Extract the [x, y] coordinate from the center of the cell holding the provided text.  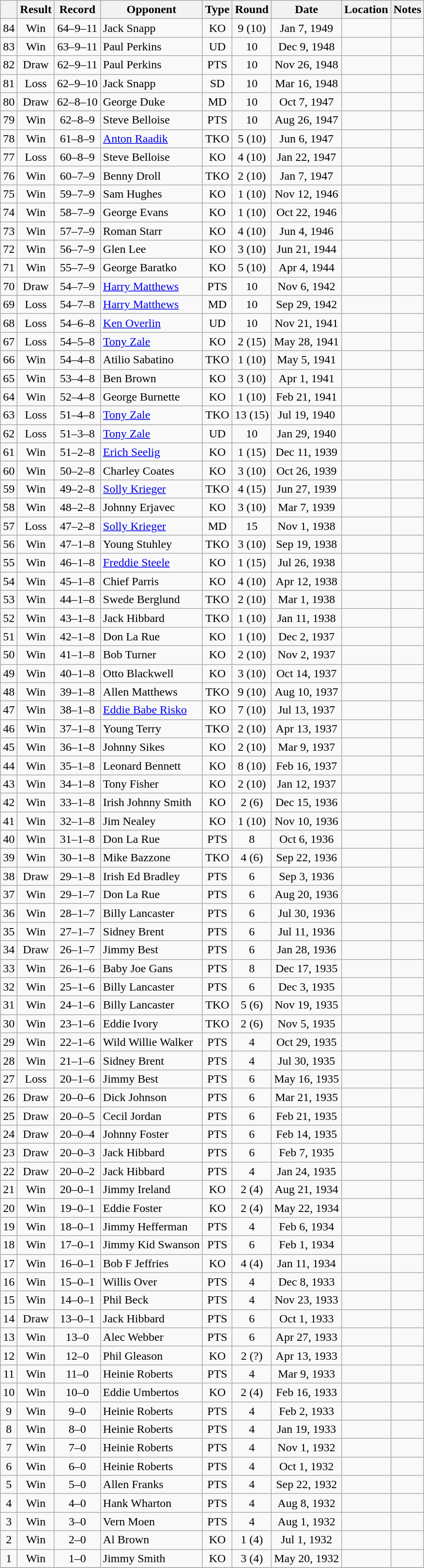
47–1–8 [77, 544]
Jan 7, 1949 [307, 28]
50–2–8 [77, 470]
Phil Beck [151, 1300]
13–0 [77, 1337]
Charley Coates [151, 470]
Jul 11, 1936 [307, 931]
67 [9, 342]
Jan 29, 1940 [307, 434]
George Evans [151, 212]
62–9–10 [77, 83]
40–1–8 [77, 673]
Oct 7, 1947 [307, 102]
14–0–1 [77, 1300]
61 [9, 452]
19 [9, 1226]
8 (10) [252, 765]
4–0 [77, 1503]
George Burnette [151, 397]
Oct 6, 1936 [307, 839]
Jul 30, 1936 [307, 913]
66 [9, 360]
40 [9, 839]
Alec Webber [151, 1337]
54 [9, 581]
Jimmy Kid Swanson [151, 1245]
Jan 19, 1933 [307, 1429]
2–0 [77, 1540]
51–3–8 [77, 434]
31–1–8 [77, 839]
19–0–1 [77, 1208]
Mar 16, 1948 [307, 83]
Feb 16, 1937 [307, 765]
Oct 22, 1946 [307, 212]
42 [9, 802]
Anton Raadik [151, 139]
Result [36, 10]
Jun 4, 1946 [307, 231]
72 [9, 249]
Jul 19, 1940 [307, 415]
Apr 4, 1944 [307, 268]
21 [9, 1190]
May 28, 1941 [307, 342]
Atilio Sabatino [151, 360]
10–0 [77, 1392]
Jan 22, 1947 [307, 157]
20–0–2 [77, 1171]
Allen Franks [151, 1485]
9–0 [77, 1411]
7 [9, 1448]
45–1–8 [77, 581]
Jun 6, 1947 [307, 139]
Nov 21, 1941 [307, 323]
Dec 3, 1935 [307, 987]
Jan 7, 1947 [307, 175]
1–0 [77, 1558]
Oct 26, 1939 [307, 470]
43 [9, 784]
Mike Bazzone [151, 858]
May 16, 1935 [307, 1079]
61–8–9 [77, 139]
4 (4) [252, 1263]
12–0 [77, 1355]
Bob Turner [151, 655]
Oct 1, 1933 [307, 1319]
3 (4) [252, 1558]
Notes [407, 10]
13 [9, 1337]
38 [9, 876]
20–1–6 [77, 1079]
48 [9, 692]
7 (10) [252, 710]
17–0–1 [77, 1245]
Mar 9, 1937 [307, 747]
Young Terry [151, 729]
56–7–9 [77, 249]
52 [9, 618]
30–1–8 [77, 858]
54–7–9 [77, 286]
68 [9, 323]
Dec 15, 1936 [307, 802]
51 [9, 637]
25–1–6 [77, 987]
Eddie Foster [151, 1208]
Roman Starr [151, 231]
Jan 24, 1935 [307, 1171]
SD [217, 83]
26–1–6 [77, 968]
Dec 11, 1939 [307, 452]
Dec 9, 1948 [307, 47]
Johnny Sikes [151, 747]
35–1–8 [77, 765]
Mar 1, 1938 [307, 600]
Jun 21, 1944 [307, 249]
Sep 19, 1938 [307, 544]
7–0 [77, 1448]
37 [9, 895]
62–8–10 [77, 102]
Nov 1, 1938 [307, 526]
62–8–9 [77, 120]
Dick Johnson [151, 1097]
Aug 26, 1947 [307, 120]
26–1–7 [77, 950]
65 [9, 378]
13 (15) [252, 415]
George Baratko [151, 268]
29 [9, 1042]
54–6–8 [77, 323]
78 [9, 139]
Allen Matthews [151, 692]
Ken Overlin [151, 323]
18–0–1 [77, 1226]
49 [9, 673]
46–1–8 [77, 563]
39–1–8 [77, 692]
54–5–8 [77, 342]
14 [9, 1319]
Aug 8, 1932 [307, 1503]
75 [9, 194]
Mar 9, 1933 [307, 1374]
Cecil Jordan [151, 1116]
Apr 13, 1933 [307, 1355]
13–0–1 [77, 1319]
Freddie Steele [151, 563]
25 [9, 1116]
79 [9, 120]
20–0–4 [77, 1134]
Swede Berglund [151, 600]
73 [9, 231]
5–0 [77, 1485]
34–1–8 [77, 784]
44 [9, 765]
Oct 14, 1937 [307, 673]
23 [9, 1153]
51–4–8 [77, 415]
50 [9, 655]
37–1–8 [77, 729]
34 [9, 950]
45 [9, 747]
Al Brown [151, 1540]
71 [9, 268]
82 [9, 65]
55 [9, 563]
32–1–8 [77, 821]
Eddie Babe Risko [151, 710]
47 [9, 710]
Oct 29, 1935 [307, 1042]
Baby Joe Gans [151, 968]
36 [9, 913]
52–4–8 [77, 397]
31 [9, 1005]
Jimmy Smith [151, 1558]
33–1–8 [77, 802]
Willis Over [151, 1282]
Round [252, 10]
12 [9, 1355]
Young Stuhley [151, 544]
Apr 1, 1941 [307, 378]
Nov 5, 1935 [307, 1024]
Nov 26, 1948 [307, 65]
18 [9, 1245]
Benny Droll [151, 175]
16 [9, 1282]
70 [9, 286]
20–0–6 [77, 1097]
Feb 16, 1933 [307, 1392]
60 [9, 470]
20–0–5 [77, 1116]
Johnny Foster [151, 1134]
Leonard Bennett [151, 765]
23–1–6 [77, 1024]
63–9–11 [77, 47]
28 [9, 1060]
4 (6) [252, 858]
41–1–8 [77, 655]
Glen Lee [151, 249]
Bob F Jeffries [151, 1263]
Jan 28, 1936 [307, 950]
Jul 30, 1935 [307, 1060]
26 [9, 1097]
33 [9, 968]
Feb 1, 1934 [307, 1245]
Johnny Erjavec [151, 507]
20–0–3 [77, 1153]
Jan 12, 1937 [307, 784]
Nov 10, 1936 [307, 821]
Eddie Ivory [151, 1024]
Type [217, 10]
60–8–9 [77, 157]
1 (4) [252, 1540]
Nov 19, 1935 [307, 1005]
30 [9, 1024]
9 [9, 1411]
May 22, 1934 [307, 1208]
81 [9, 83]
Ben Brown [151, 378]
22–1–6 [77, 1042]
Irish Ed Bradley [151, 876]
48–2–8 [77, 507]
17 [9, 1263]
1 [9, 1558]
Jan 11, 1934 [307, 1263]
Oct 1, 1932 [307, 1466]
Feb 6, 1934 [307, 1226]
Sam Hughes [151, 194]
Jul 13, 1937 [307, 710]
27–1–7 [77, 931]
Jimmy Hefferman [151, 1226]
20–0–1 [77, 1190]
Jun 27, 1939 [307, 489]
77 [9, 157]
53 [9, 600]
11 [9, 1374]
Erich Seelig [151, 452]
Sep 22, 1936 [307, 858]
Feb 21, 1941 [307, 397]
15–0–1 [77, 1282]
64–9–11 [77, 28]
47–2–8 [77, 526]
2 (15) [252, 342]
Nov 23, 1933 [307, 1300]
76 [9, 175]
41 [9, 821]
43–1–8 [77, 618]
42–1–8 [77, 637]
69 [9, 305]
Phil Gleason [151, 1355]
Mar 21, 1935 [307, 1097]
51–2–8 [77, 452]
Sep 22, 1932 [307, 1485]
Tony Fisher [151, 784]
6–0 [77, 1466]
63 [9, 415]
Record [77, 10]
57 [9, 526]
2 [9, 1540]
Jan 11, 1938 [307, 618]
55–7–9 [77, 268]
Mar 7, 1939 [307, 507]
39 [9, 858]
27 [9, 1079]
62–9–11 [77, 65]
44–1–8 [77, 600]
59 [9, 489]
21–1–6 [77, 1060]
74 [9, 212]
83 [9, 47]
32 [9, 987]
Feb 7, 1935 [307, 1153]
58 [9, 507]
Location [366, 10]
Dec 17, 1935 [307, 968]
53–4–8 [77, 378]
Nov 6, 1942 [307, 286]
Aug 20, 1936 [307, 895]
5 (6) [252, 1005]
57–7–9 [77, 231]
Dec 2, 1937 [307, 637]
Aug 21, 1934 [307, 1190]
George Duke [151, 102]
Apr 12, 1938 [307, 581]
5 [9, 1485]
Jim Nealey [151, 821]
54–4–8 [77, 360]
62 [9, 434]
Opponent [151, 10]
59–7–9 [77, 194]
24 [9, 1134]
Nov 12, 1946 [307, 194]
Eddie Umbertos [151, 1392]
29–1–8 [77, 876]
Nov 2, 1937 [307, 655]
22 [9, 1171]
58–7–9 [77, 212]
35 [9, 931]
Vern Moen [151, 1521]
3–0 [77, 1521]
Wild Willie Walker [151, 1042]
3 [9, 1521]
36–1–8 [77, 747]
Sep 3, 1936 [307, 876]
16–0–1 [77, 1263]
28–1–7 [77, 913]
24–1–6 [77, 1005]
Jimmy Ireland [151, 1190]
60–7–9 [77, 175]
Feb 14, 1935 [307, 1134]
Date [307, 10]
Chief Parris [151, 581]
Feb 21, 1935 [307, 1116]
Otto Blackwell [151, 673]
Apr 27, 1933 [307, 1337]
64 [9, 397]
Sep 29, 1942 [307, 305]
Aug 10, 1937 [307, 692]
Apr 13, 1937 [307, 729]
2 (?) [252, 1355]
Dec 8, 1933 [307, 1282]
Aug 1, 1932 [307, 1521]
May 5, 1941 [307, 360]
29–1–7 [77, 895]
Nov 1, 1932 [307, 1448]
8–0 [77, 1429]
Jul 26, 1938 [307, 563]
46 [9, 729]
Irish Johnny Smith [151, 802]
Jul 1, 1932 [307, 1540]
20 [9, 1208]
80 [9, 102]
54–7–8 [77, 305]
49–2–8 [77, 489]
38–1–8 [77, 710]
Feb 2, 1933 [307, 1411]
May 20, 1932 [307, 1558]
4 (15) [252, 489]
11–0 [77, 1374]
56 [9, 544]
Hank Wharton [151, 1503]
84 [9, 28]
